Provide the [X, Y] coordinate of the cell's center where the given text is located.  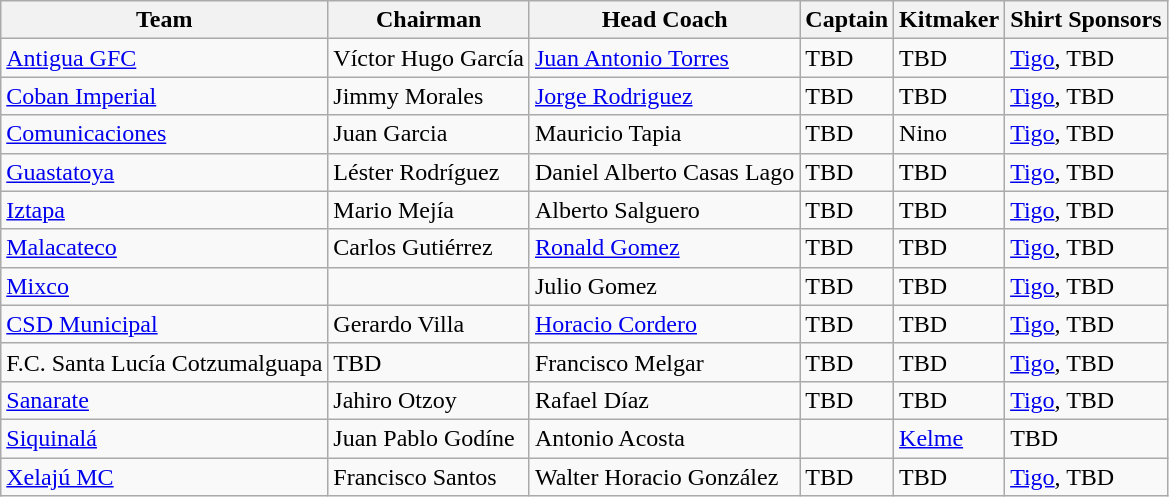
Jahiro Otzoy [429, 400]
Rafael Díaz [664, 400]
Francisco Santos [429, 477]
Sanarate [164, 400]
Coban Imperial [164, 96]
Horacio Cordero [664, 324]
Ronald Gomez [664, 248]
Daniel Alberto Casas Lago [664, 172]
CSD Municipal [164, 324]
Víctor Hugo García [429, 58]
Chairman [429, 20]
Jimmy Morales [429, 96]
Kelme [950, 438]
Mario Mejía [429, 210]
Malacateco [164, 248]
Carlos Gutiérrez [429, 248]
Comunicaciones [164, 134]
F.C. Santa Lucía Cotzumalguapa [164, 362]
Team [164, 20]
Nino [950, 134]
Antigua GFC [164, 58]
Xelajú MC [164, 477]
Alberto Salguero [664, 210]
Shirt Sponsors [1086, 20]
Mauricio Tapia [664, 134]
Juan Pablo Godíne [429, 438]
Head Coach [664, 20]
Siquinalá [164, 438]
Captain [847, 20]
Juan Antonio Torres [664, 58]
Francisco Melgar [664, 362]
Léster Rodríguez [429, 172]
Walter Horacio González [664, 477]
Jorge Rodriguez [664, 96]
Julio Gomez [664, 286]
Kitmaker [950, 20]
Juan Garcia [429, 134]
Antonio Acosta [664, 438]
Mixco [164, 286]
Iztapa [164, 210]
Gerardo Villa [429, 324]
Guastatoya [164, 172]
